Return the [X, Y] coordinate for the center point of the cell that contains the specified text.  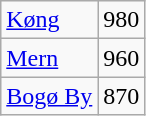
960 [122, 58]
870 [122, 96]
Bogø By [50, 96]
Mern [50, 58]
Køng [50, 20]
980 [122, 20]
